Output the (X, Y) coordinate of the center of the cell containing the given text.  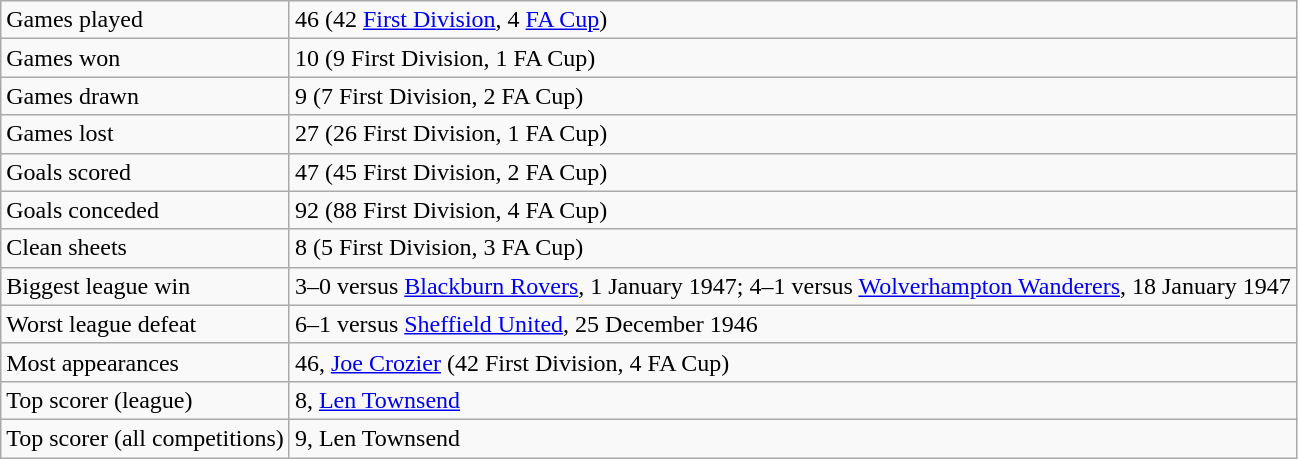
27 (26 First Division, 1 FA Cup) (792, 134)
Top scorer (league) (146, 400)
Biggest league win (146, 286)
Goals scored (146, 172)
8 (5 First Division, 3 FA Cup) (792, 248)
Clean sheets (146, 248)
Games won (146, 58)
10 (9 First Division, 1 FA Cup) (792, 58)
Games drawn (146, 96)
Games lost (146, 134)
Goals conceded (146, 210)
47 (45 First Division, 2 FA Cup) (792, 172)
46 (42 First Division, 4 FA Cup) (792, 20)
Worst league defeat (146, 324)
Games played (146, 20)
9 (7 First Division, 2 FA Cup) (792, 96)
8, Len Townsend (792, 400)
92 (88 First Division, 4 FA Cup) (792, 210)
3–0 versus Blackburn Rovers, 1 January 1947; 4–1 versus Wolverhampton Wanderers, 18 January 1947 (792, 286)
Top scorer (all competitions) (146, 438)
46, Joe Crozier (42 First Division, 4 FA Cup) (792, 362)
6–1 versus Sheffield United, 25 December 1946 (792, 324)
9, Len Townsend (792, 438)
Most appearances (146, 362)
